Output the (x, y) coordinate of the center of the cell containing the given text.  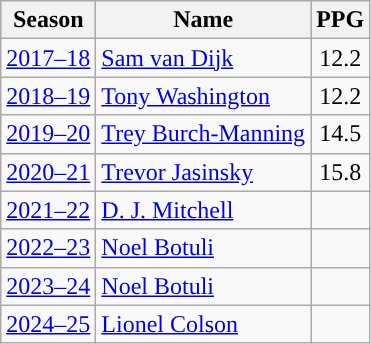
Trey Burch-Manning (204, 134)
Season (48, 20)
Sam van Dijk (204, 58)
Tony Washington (204, 96)
14.5 (340, 134)
2019–20 (48, 134)
Trevor Jasinsky (204, 172)
2021–22 (48, 210)
2017–18 (48, 58)
Name (204, 20)
2020–21 (48, 172)
15.8 (340, 172)
2023–24 (48, 286)
Lionel Colson (204, 324)
2018–19 (48, 96)
2024–25 (48, 324)
2022–23 (48, 248)
D. J. Mitchell (204, 210)
PPG (340, 20)
